Locate the cell with the specified text and output its (X, Y) center coordinate. 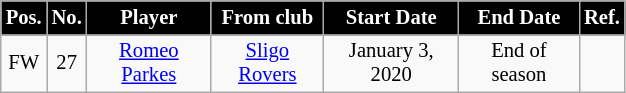
From club (268, 17)
End Date (519, 17)
Player (149, 17)
January 3, 2020 (392, 63)
FW (24, 63)
Ref. (602, 17)
No. (67, 17)
Start Date (392, 17)
Pos. (24, 17)
27 (67, 63)
End of season (519, 63)
Romeo Parkes (149, 63)
Sligo Rovers (268, 63)
